Return (x, y) of the center of cell containing provided text 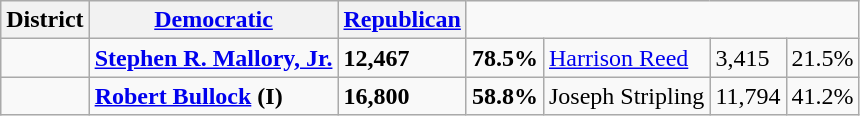
12,467 (402, 58)
16,800 (402, 96)
78.5% (504, 58)
58.8% (504, 96)
Democratic (214, 20)
Republican (402, 20)
Robert Bullock (I) (214, 96)
3,415 (748, 58)
Stephen R. Mallory, Jr. (214, 58)
Joseph Stripling (626, 96)
11,794 (748, 96)
21.5% (822, 58)
41.2% (822, 96)
District (45, 20)
Harrison Reed (626, 58)
